Search for the cell housing the specified text and yield its (X, Y) center coordinate. 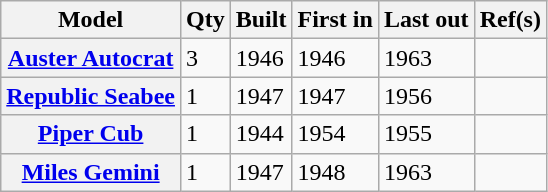
Built (261, 20)
Model (91, 20)
Piper Cub (91, 134)
Last out (426, 20)
3 (205, 58)
Republic Seabee (91, 96)
Ref(s) (510, 20)
1948 (335, 172)
1955 (426, 134)
Auster Autocrat (91, 58)
Miles Gemini (91, 172)
1944 (261, 134)
1954 (335, 134)
1956 (426, 96)
First in (335, 20)
Qty (205, 20)
